Return (X, Y) of the center of cell containing provided text 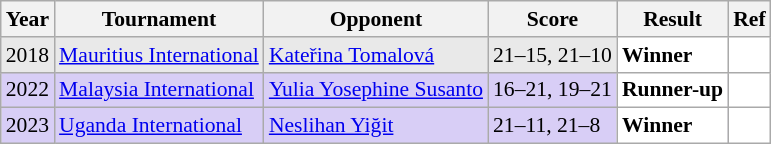
Yulia Yosephine Susanto (376, 90)
Result (672, 19)
Malaysia International (159, 90)
2022 (28, 90)
21–15, 21–10 (552, 55)
Neslihan Yiğit (376, 126)
Year (28, 19)
Runner-up (672, 90)
Ref (749, 19)
2018 (28, 55)
Mauritius International (159, 55)
Tournament (159, 19)
Opponent (376, 19)
16–21, 19–21 (552, 90)
Kateřina Tomalová (376, 55)
Score (552, 19)
Uganda International (159, 126)
21–11, 21–8 (552, 126)
2023 (28, 126)
